Return (x, y) of the center of cell containing provided text 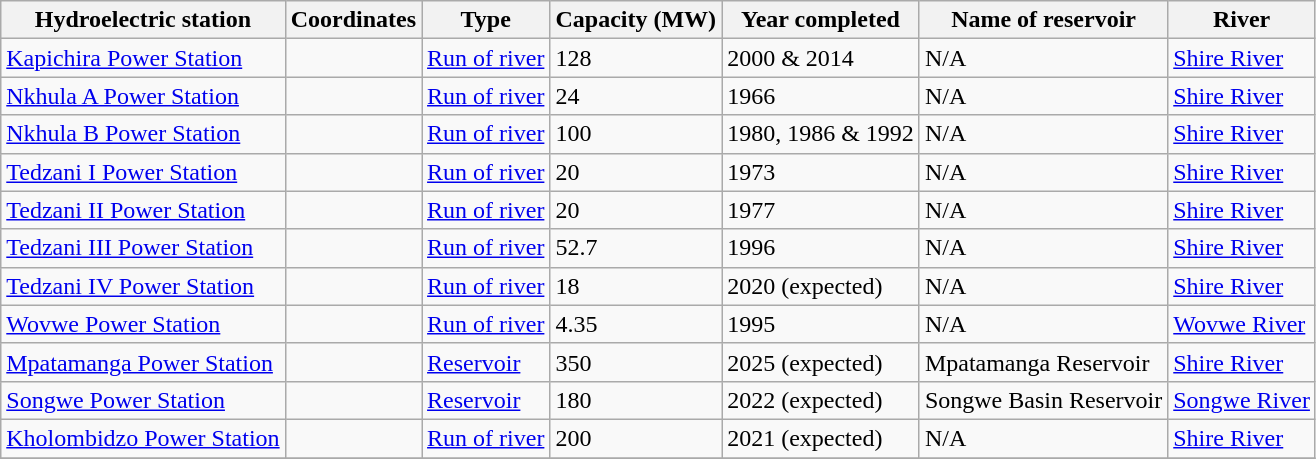
Nkhula A Power Station (143, 96)
Mpatamanga Power Station (143, 362)
350 (636, 362)
Nkhula B Power Station (143, 134)
2025 (expected) (821, 362)
Mpatamanga Reservoir (1043, 362)
Coordinates (353, 20)
24 (636, 96)
128 (636, 58)
Type (486, 20)
Wovwe River (1242, 324)
Tedzani I Power Station (143, 172)
1996 (821, 248)
1995 (821, 324)
River (1242, 20)
Songwe Power Station (143, 400)
52.7 (636, 248)
1977 (821, 210)
Kapichira Power Station (143, 58)
Kholombidzo Power Station (143, 438)
18 (636, 286)
200 (636, 438)
Tedzani IV Power Station (143, 286)
Wovwe Power Station (143, 324)
Capacity (MW) (636, 20)
2000 & 2014 (821, 58)
Songwe Basin Reservoir (1043, 400)
Name of reservoir (1043, 20)
2021 (expected) (821, 438)
Tedzani III Power Station (143, 248)
Year completed (821, 20)
100 (636, 134)
Tedzani II Power Station (143, 210)
180 (636, 400)
2022 (expected) (821, 400)
1973 (821, 172)
Songwe River (1242, 400)
2020 (expected) (821, 286)
Hydroelectric station (143, 20)
4.35 (636, 324)
1980, 1986 & 1992 (821, 134)
1966 (821, 96)
